Capture the cell that displays the provided text and extract its (x, y) central coordinate. 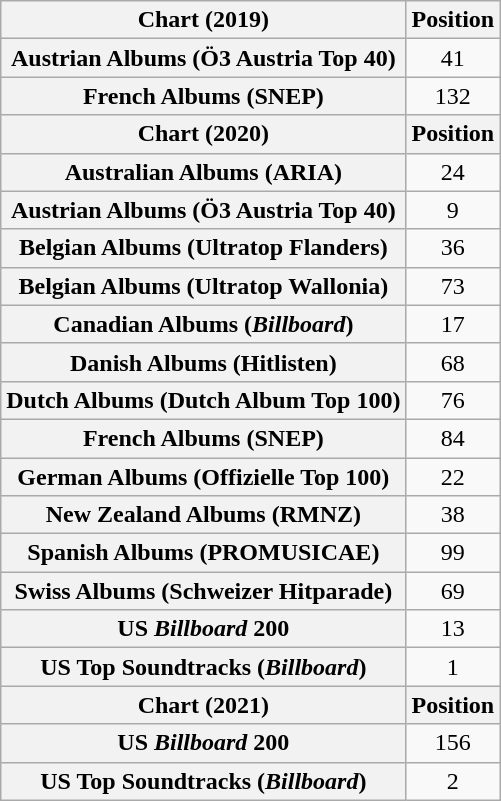
Belgian Albums (Ultratop Flanders) (204, 248)
69 (453, 591)
17 (453, 324)
76 (453, 400)
84 (453, 438)
13 (453, 629)
Dutch Albums (Dutch Album Top 100) (204, 400)
Belgian Albums (Ultratop Wallonia) (204, 286)
156 (453, 743)
Chart (2020) (204, 134)
Chart (2019) (204, 20)
22 (453, 477)
68 (453, 362)
Canadian Albums (Billboard) (204, 324)
99 (453, 553)
73 (453, 286)
38 (453, 515)
Danish Albums (Hitlisten) (204, 362)
9 (453, 210)
1 (453, 667)
New Zealand Albums (RMNZ) (204, 515)
24 (453, 172)
German Albums (Offizielle Top 100) (204, 477)
41 (453, 58)
Spanish Albums (PROMUSICAE) (204, 553)
132 (453, 96)
Australian Albums (ARIA) (204, 172)
Swiss Albums (Schweizer Hitparade) (204, 591)
36 (453, 248)
Chart (2021) (204, 705)
2 (453, 781)
